Output the [X, Y] coordinate of the center of the cell containing the given text.  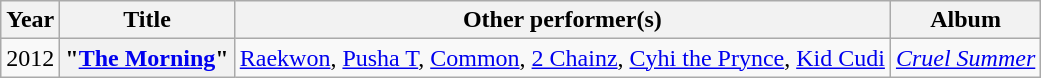
"The Morning" [147, 58]
Year [30, 20]
Title [147, 20]
Album [965, 20]
Cruel Summer [965, 58]
Raekwon, Pusha T, Common, 2 Chainz, Cyhi the Prynce, Kid Cudi [562, 58]
2012 [30, 58]
Other performer(s) [562, 20]
